Provide the (x, y) coordinate of the cell's center where the given text is located.  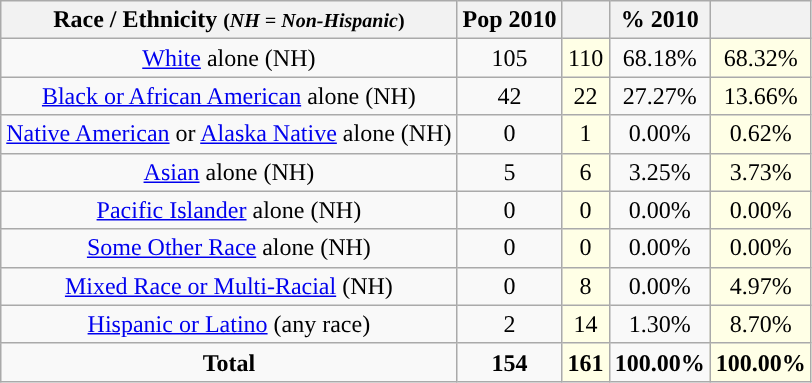
Total (229, 362)
8.70% (760, 324)
4.97% (760, 286)
0.62% (760, 134)
Hispanic or Latino (any race) (229, 324)
13.66% (760, 96)
Pop 2010 (510, 20)
Mixed Race or Multi-Racial (NH) (229, 286)
8 (586, 286)
68.32% (760, 58)
14 (586, 324)
Pacific Islander alone (NH) (229, 210)
1 (586, 134)
27.27% (660, 96)
White alone (NH) (229, 58)
105 (510, 58)
2 (510, 324)
Black or African American alone (NH) (229, 96)
5 (510, 172)
161 (586, 362)
Native American or Alaska Native alone (NH) (229, 134)
% 2010 (660, 20)
154 (510, 362)
22 (586, 96)
6 (586, 172)
Race / Ethnicity (NH = Non-Hispanic) (229, 20)
3.73% (760, 172)
Asian alone (NH) (229, 172)
3.25% (660, 172)
42 (510, 96)
68.18% (660, 58)
Some Other Race alone (NH) (229, 248)
1.30% (660, 324)
110 (586, 58)
